Return (X, Y) of the center of cell containing provided text 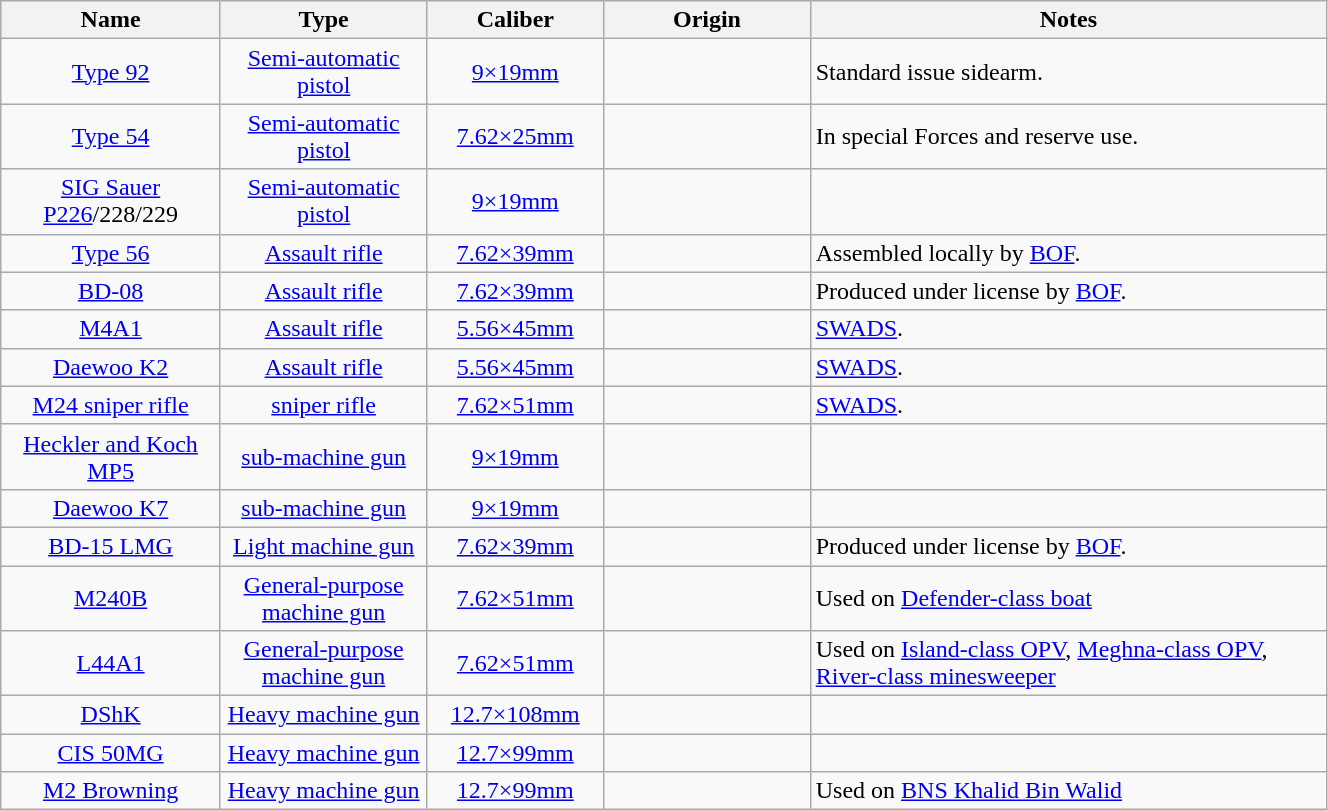
Assembled locally by BOF. (1068, 253)
sniper rifle (323, 405)
Used on Defender-class boat (1068, 598)
M24 sniper rifle (111, 405)
M240B (111, 598)
Notes (1068, 20)
Used on BNS Khalid Bin Walid (1068, 791)
Type (323, 20)
Origin (707, 20)
L44A1 (111, 664)
Heckler and Koch MP5 (111, 456)
CIS 50MG (111, 753)
SIG Sauer P226/228/229 (111, 202)
BD-08 (111, 291)
Standard issue sidearm. (1068, 72)
Type 56 (111, 253)
In special Forces and reserve use. (1068, 136)
Daewoo K2 (111, 367)
Light machine gun (323, 546)
Name (111, 20)
M2 Browning (111, 791)
12.7×108mm (516, 715)
Type 92 (111, 72)
M4A1 (111, 329)
Used on Island-class OPV, Meghna-class OPV, River-class minesweeper (1068, 664)
7.62×25mm (516, 136)
Type 54 (111, 136)
Caliber (516, 20)
BD-15 LMG (111, 546)
DShK (111, 715)
Daewoo K7 (111, 508)
